Extract the [X, Y] coordinate from the center of the cell holding the provided text.  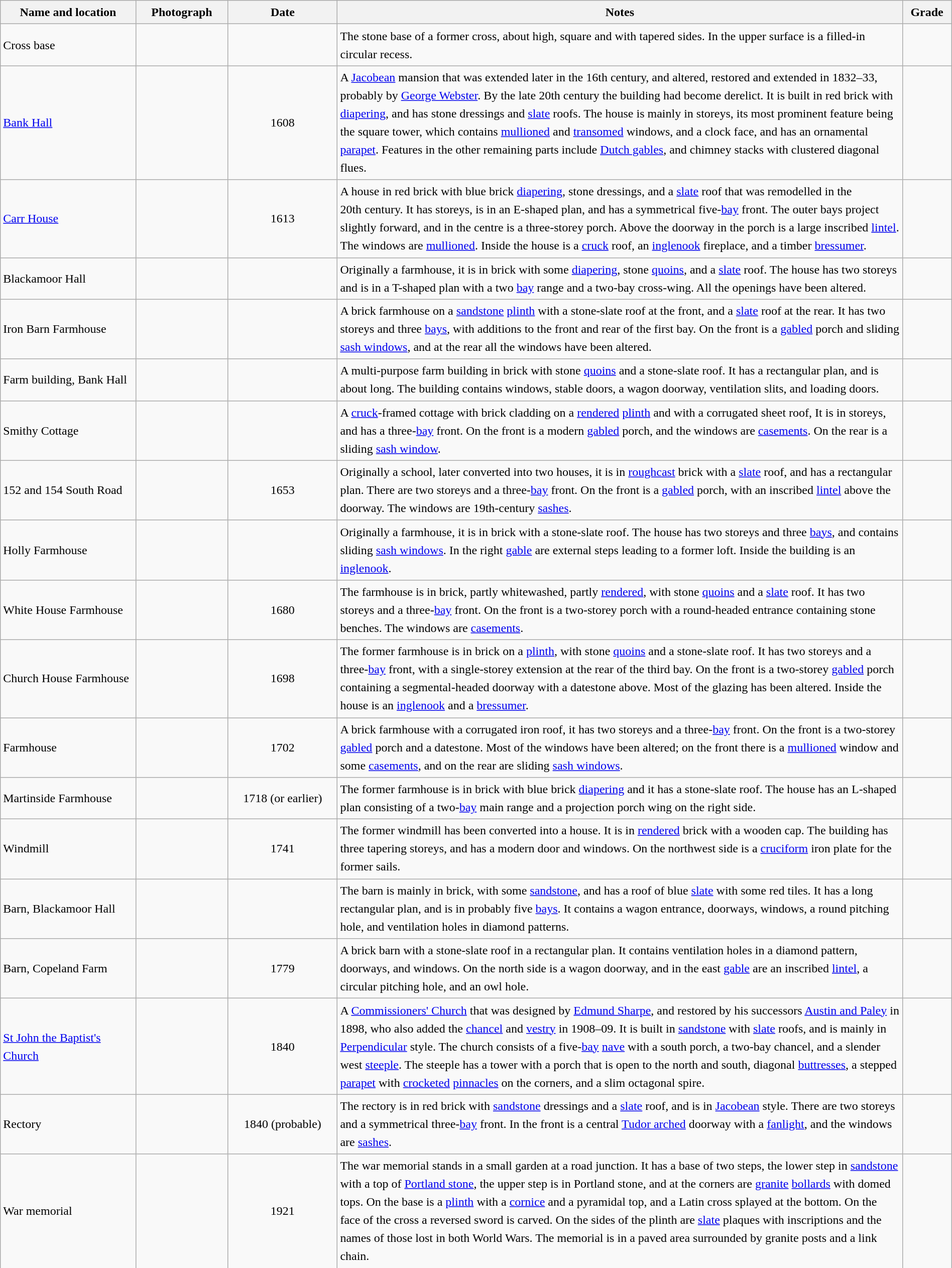
Iron Barn Farmhouse [68, 329]
Rectory [68, 1124]
Martinside Farmhouse [68, 798]
1608 [283, 122]
Photograph [182, 12]
Bank Hall [68, 122]
1840 (probable) [283, 1124]
1698 [283, 679]
Holly Farmhouse [68, 550]
Cross base [68, 45]
Barn, Copeland Farm [68, 969]
Date [283, 12]
White House Farmhouse [68, 609]
1680 [283, 609]
Barn, Blackamoor Hall [68, 909]
Windmill [68, 849]
1702 [283, 748]
1921 [283, 1211]
1840 [283, 1046]
Blackamoor Hall [68, 278]
152 and 154 South Road [68, 490]
Name and location [68, 12]
St John the Baptist's Church [68, 1046]
Grade [927, 12]
Notes [620, 12]
1653 [283, 490]
1741 [283, 849]
Smithy Cottage [68, 431]
1779 [283, 969]
Church House Farmhouse [68, 679]
Farmhouse [68, 748]
The stone base of a former cross, about high, square and with tapered sides. In the upper surface is a filled-in circular recess. [620, 45]
Farm building, Bank Hall [68, 379]
Carr House [68, 219]
War memorial [68, 1211]
1718 (or earlier) [283, 798]
1613 [283, 219]
